Search for the cell housing the specified text and yield its [x, y] center coordinate. 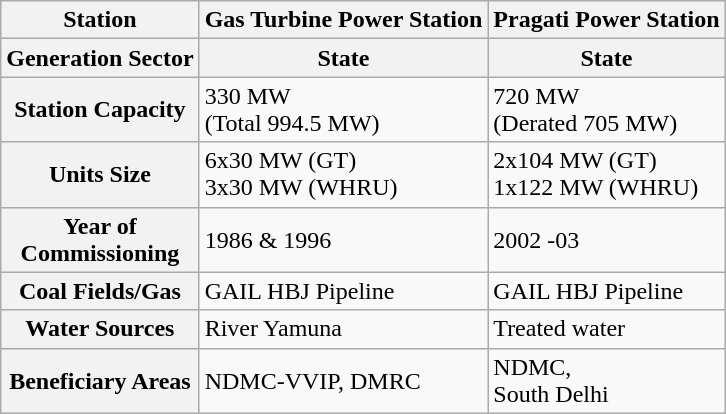
Beneficiary Areas [100, 380]
Year ofCommissioning [100, 240]
330 MW(Total 994.5 MW) [344, 110]
Pragati Power Station [606, 20]
River Yamuna [344, 329]
NDMC,South Delhi [606, 380]
1986 & 1996 [344, 240]
Water Sources [100, 329]
Treated water [606, 329]
Gas Turbine Power Station [344, 20]
2002 -03 [606, 240]
Station Capacity [100, 110]
NDMC-VVIP, DMRC [344, 380]
Coal Fields/Gas [100, 291]
2x104 MW (GT)1x122 MW (WHRU) [606, 174]
720 MW(Derated 705 MW) [606, 110]
Units Size [100, 174]
Station [100, 20]
6x30 MW (GT)3x30 MW (WHRU) [344, 174]
Generation Sector [100, 58]
